Determine the [x, y] coordinate at the center of the cell enclosing the given text.  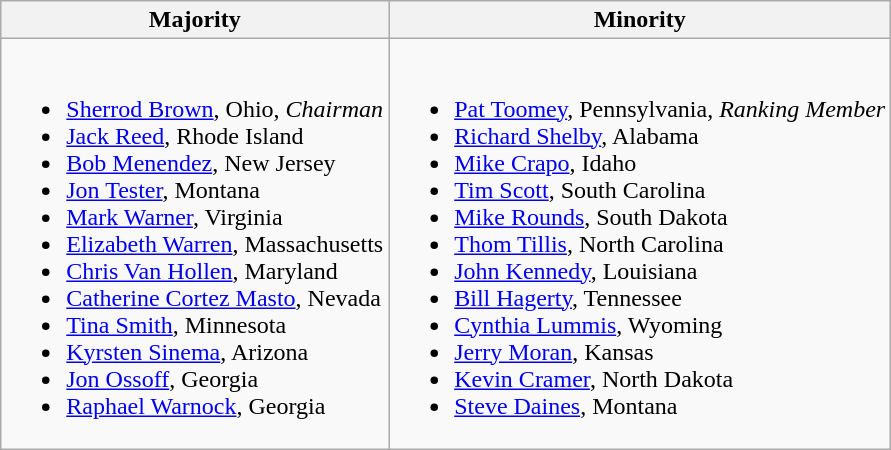
Majority [195, 20]
Minority [640, 20]
